Identify which cell holds the provided text, then report its (X, Y) central coordinate. 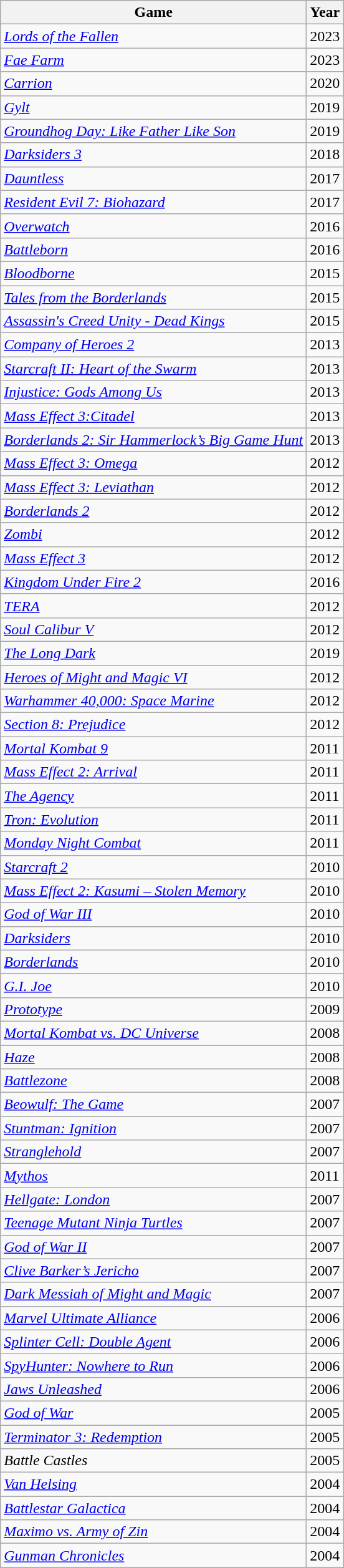
Stranglehold (153, 1152)
Assassin's Creed Unity - Dead Kings (153, 321)
Mortal Kombat 9 (153, 748)
The Agency (153, 796)
Battlestar Galactica (153, 1508)
Monday Night Combat (153, 843)
Mass Effect 2: Kasumi – Stolen Memory (153, 891)
Battle Castles (153, 1461)
2018 (325, 155)
Section 8: Prejudice (153, 725)
Starcraft II: Heart of the Swarm (153, 369)
2020 (325, 84)
Injustice: Gods Among Us (153, 392)
Game (153, 12)
Mass Effect 3: Leviathan (153, 487)
Soul Calibur V (153, 629)
Lords of the Fallen (153, 36)
Marvel Ultimate Alliance (153, 1318)
Terminator 3: Redemption (153, 1436)
Resident Evil 7: Biohazard (153, 202)
Stuntman: Ignition (153, 1128)
Darksiders (153, 938)
Company of Heroes 2 (153, 345)
Tales from the Borderlands (153, 298)
Darksiders 3 (153, 155)
Jaws Unleashed (153, 1389)
2009 (325, 1009)
Splinter Cell: Double Agent (153, 1342)
Maximo vs. Army of Zin (153, 1532)
Mass Effect 3: Omega (153, 463)
Clive Barker’s Jericho (153, 1270)
Borderlands 2 (153, 511)
God of War II (153, 1247)
Teenage Mutant Ninja Turtles (153, 1223)
Tron: Evolution (153, 820)
Warhammer 40,000: Space Marine (153, 701)
Mass Effect 3:Citadel (153, 416)
SpyHunter: Nowhere to Run (153, 1365)
Starcraft 2 (153, 867)
Mythos (153, 1176)
Kingdom Under Fire 2 (153, 582)
Borderlands (153, 962)
Battlezone (153, 1081)
Dauntless (153, 178)
Bloodborne (153, 273)
Haze (153, 1057)
Hellgate: London (153, 1199)
Mortal Kombat vs. DC Universe (153, 1033)
Year (325, 12)
Gunman Chronicles (153, 1556)
Heroes of Might and Magic VI (153, 677)
Overwatch (153, 226)
Fae Farm (153, 60)
Beowulf: The Game (153, 1105)
Borderlands 2: Sir Hammerlock’s Big Game Hunt (153, 440)
Mass Effect 2: Arrival (153, 772)
Groundhog Day: Like Father Like Son (153, 131)
Gylt (153, 107)
Van Helsing (153, 1484)
Carrion (153, 84)
Mass Effect 3 (153, 558)
Zombi (153, 535)
G.I. Joe (153, 985)
Dark Messiah of Might and Magic (153, 1294)
Battleborn (153, 249)
TERA (153, 606)
Prototype (153, 1009)
God of War III (153, 914)
The Long Dark (153, 653)
God of War (153, 1413)
